Find where the given text appears and provide that cell's center as (X, Y) coordinate. 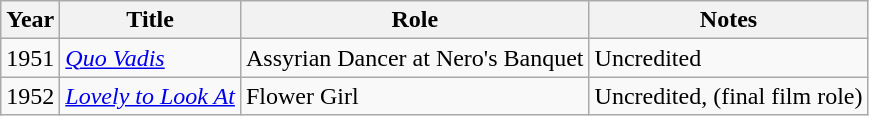
Quo Vadis (150, 58)
Uncredited, (final film role) (728, 96)
Title (150, 20)
1951 (30, 58)
Assyrian Dancer at Nero's Banquet (414, 58)
Year (30, 20)
Role (414, 20)
Uncredited (728, 58)
Flower Girl (414, 96)
Notes (728, 20)
1952 (30, 96)
Lovely to Look At (150, 96)
